Return the (x, y) coordinate for the center point of the cell that contains the specified text.  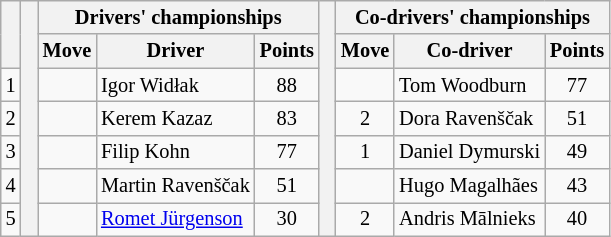
40 (577, 219)
83 (287, 118)
Andris Mālnieks (470, 219)
Co-driver (470, 51)
Tom Woodburn (470, 85)
30 (287, 219)
43 (577, 186)
Drivers' championships (178, 17)
Martin Ravenščak (176, 186)
Driver (176, 51)
Romet Jürgenson (176, 219)
Kerem Kazaz (176, 118)
Dora Ravenščak (470, 118)
Igor Widłak (176, 85)
Co-drivers' championships (472, 17)
3 (11, 152)
4 (11, 186)
5 (11, 219)
88 (287, 85)
Hugo Magalhães (470, 186)
Daniel Dymurski (470, 152)
Filip Kohn (176, 152)
49 (577, 152)
